Find where the given text appears and provide that cell's center as (X, Y) coordinate. 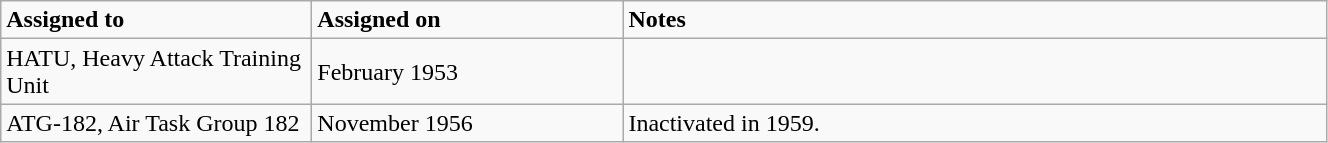
Notes (975, 20)
Assigned on (468, 20)
November 1956 (468, 123)
Assigned to (156, 20)
HATU, Heavy Attack Training Unit (156, 72)
February 1953 (468, 72)
ATG-182, Air Task Group 182 (156, 123)
Inactivated in 1959. (975, 123)
